From the cell containing the given text, extract its center point as [X, Y] coordinate. 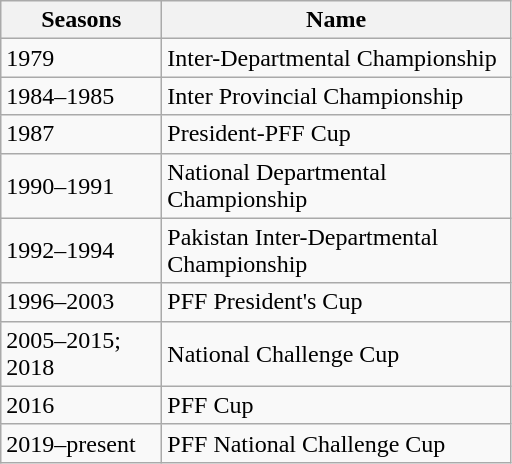
2019–present [82, 443]
1992–1994 [82, 250]
1987 [82, 134]
Seasons [82, 20]
2016 [82, 405]
President-PFF Cup [336, 134]
National Departmental Championship [336, 186]
PFF Cup [336, 405]
1990–1991 [82, 186]
PFF National Challenge Cup [336, 443]
Pakistan Inter-Departmental Championship [336, 250]
National Challenge Cup [336, 354]
1996–2003 [82, 302]
2005–2015;2018 [82, 354]
Inter-Departmental Championship [336, 58]
PFF President's Cup [336, 302]
1979 [82, 58]
Name [336, 20]
1984–1985 [82, 96]
Inter Provincial Championship [336, 96]
